Extract the [X, Y] coordinate from the center of the cell holding the provided text.  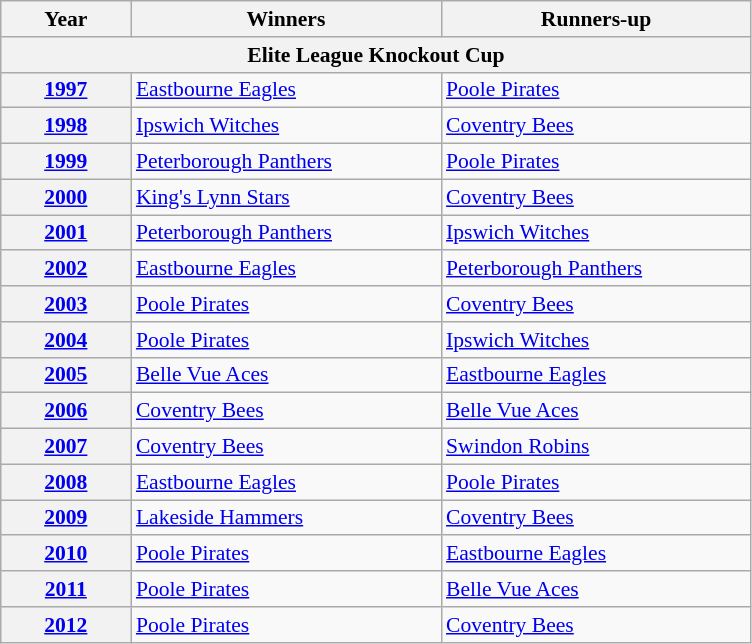
1999 [66, 162]
2000 [66, 197]
2006 [66, 411]
2010 [66, 554]
King's Lynn Stars [286, 197]
Swindon Robins [596, 447]
2008 [66, 482]
2005 [66, 375]
2009 [66, 518]
Runners-up [596, 19]
2007 [66, 447]
Lakeside Hammers [286, 518]
2001 [66, 233]
2003 [66, 304]
Winners [286, 19]
1997 [66, 90]
1998 [66, 126]
Elite League Knockout Cup [376, 55]
2012 [66, 625]
2002 [66, 269]
2004 [66, 340]
2011 [66, 589]
Year [66, 19]
